Detect which cell encompasses the target text, then output its (X, Y) center coordinate. 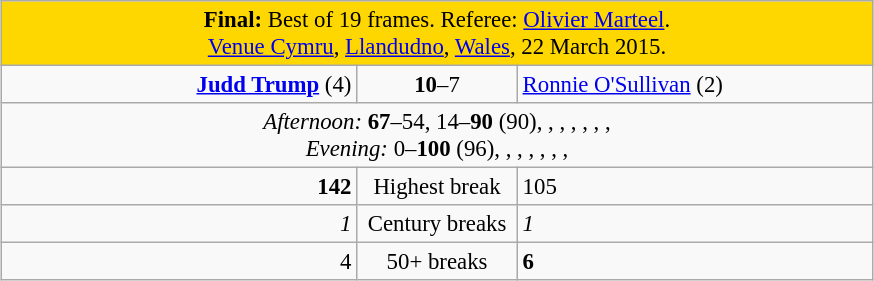
Final: Best of 19 frames. Referee: Olivier Marteel.Venue Cymru, Llandudno, Wales, 22 March 2015. (437, 34)
Ronnie O'Sullivan (2) (695, 85)
Afternoon: 67–54, 14–90 (90), , , , , , , Evening: 0–100 (96), , , , , , , (437, 136)
105 (695, 187)
4 (179, 262)
Highest break (438, 187)
10–7 (438, 85)
142 (179, 187)
50+ breaks (438, 262)
Judd Trump (4) (179, 85)
Century breaks (438, 224)
6 (695, 262)
